Find where the given text appears and provide that cell's center as (X, Y) coordinate. 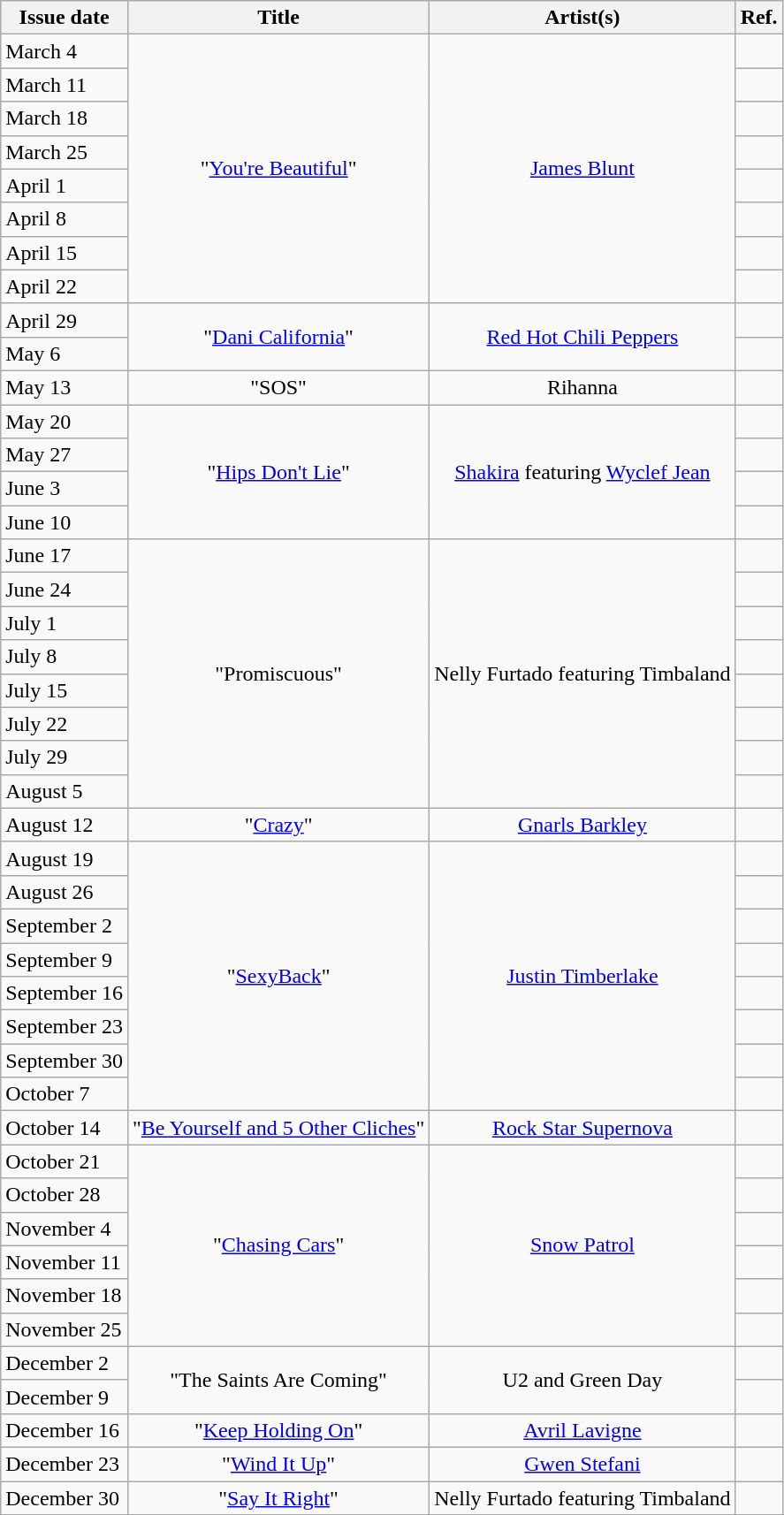
September 9 (65, 959)
April 22 (65, 286)
June 17 (65, 556)
Ref. (758, 18)
November 11 (65, 1262)
August 19 (65, 858)
U2 and Green Day (582, 1380)
September 30 (65, 1061)
"Hips Don't Lie" (278, 472)
December 2 (65, 1363)
"SOS" (278, 387)
Red Hot Chili Peppers (582, 337)
March 25 (65, 152)
August 12 (65, 825)
April 8 (65, 219)
October 21 (65, 1161)
November 18 (65, 1296)
"Be Yourself and 5 Other Cliches" (278, 1128)
December 9 (65, 1397)
September 2 (65, 925)
Gwen Stefani (582, 1464)
September 23 (65, 1027)
Rihanna (582, 387)
Avril Lavigne (582, 1430)
"Wind It Up" (278, 1464)
April 29 (65, 320)
"Chasing Cars" (278, 1245)
July 8 (65, 657)
Rock Star Supernova (582, 1128)
March 4 (65, 51)
July 15 (65, 690)
September 16 (65, 994)
October 14 (65, 1128)
May 27 (65, 455)
"You're Beautiful" (278, 169)
Snow Patrol (582, 1245)
"Say It Right" (278, 1498)
James Blunt (582, 169)
April 1 (65, 186)
"SexyBack" (278, 976)
November 25 (65, 1329)
Artist(s) (582, 18)
May 20 (65, 422)
August 5 (65, 791)
Issue date (65, 18)
June 10 (65, 522)
May 13 (65, 387)
Justin Timberlake (582, 976)
April 15 (65, 253)
July 1 (65, 623)
November 4 (65, 1229)
August 26 (65, 892)
Gnarls Barkley (582, 825)
"Crazy" (278, 825)
March 11 (65, 85)
"Dani California" (278, 337)
June 3 (65, 489)
October 28 (65, 1195)
December 23 (65, 1464)
May 6 (65, 354)
"Promiscuous" (278, 674)
December 30 (65, 1498)
March 18 (65, 118)
December 16 (65, 1430)
July 29 (65, 757)
Title (278, 18)
"Keep Holding On" (278, 1430)
June 24 (65, 590)
Shakira featuring Wyclef Jean (582, 472)
"The Saints Are Coming" (278, 1380)
July 22 (65, 724)
October 7 (65, 1094)
